Return (X, Y) of the center of cell containing provided text 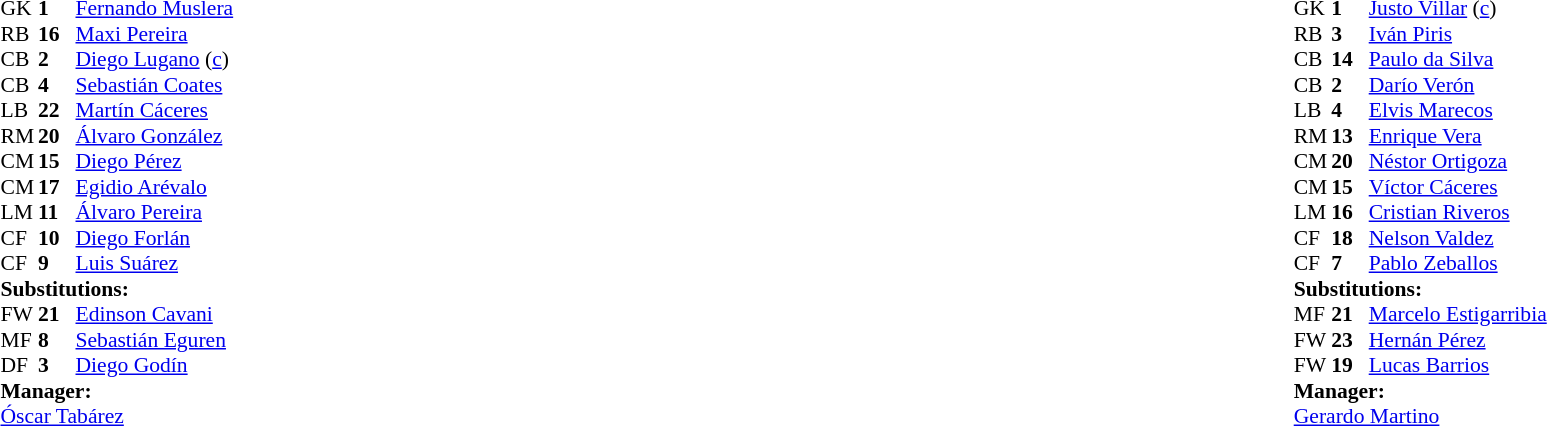
11 (57, 213)
Sebastián Coates (155, 85)
Paulo da Silva (1458, 59)
19 (1350, 365)
Iván Piris (1458, 34)
Néstor Ortigoza (1458, 161)
8 (57, 340)
Diego Godín (155, 365)
DF (19, 365)
Elvis Marecos (1458, 111)
Álvaro González (155, 136)
7 (1350, 263)
Álvaro Pereira (155, 213)
Hernán Pérez (1458, 340)
Egidio Arévalo (155, 187)
13 (1350, 136)
Cristian Riveros (1458, 213)
Marcelo Estigarribia (1458, 315)
18 (1350, 238)
Maxi Pereira (155, 34)
23 (1350, 340)
Diego Forlán (155, 238)
Pablo Zeballos (1458, 263)
Martín Cáceres (155, 111)
17 (57, 187)
Víctor Cáceres (1458, 187)
Nelson Valdez (1458, 238)
9 (57, 263)
Diego Pérez (155, 161)
Sebastián Eguren (155, 340)
10 (57, 238)
Luis Suárez (155, 263)
Enrique Vera (1458, 136)
Lucas Barrios (1458, 365)
Diego Lugano (c) (155, 59)
22 (57, 111)
14 (1350, 59)
Edinson Cavani (155, 315)
Darío Verón (1458, 85)
